Detect which cell encompasses the target text, then output its [X, Y] center coordinate. 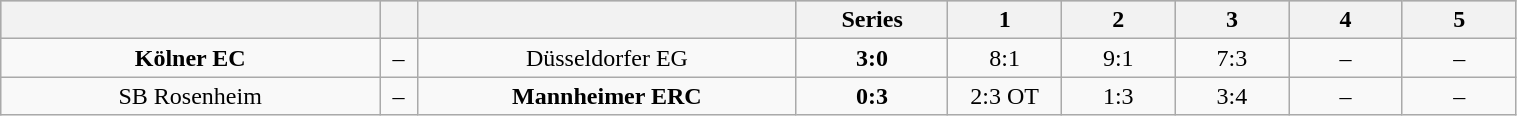
2 [1118, 20]
3:0 [872, 58]
8:1 [1005, 58]
5 [1459, 20]
3:4 [1232, 96]
1 [1005, 20]
4 [1346, 20]
1:3 [1118, 96]
7:3 [1232, 58]
Düsseldorfer EG [606, 58]
3 [1232, 20]
0:3 [872, 96]
Mannheimer ERC [606, 96]
SB Rosenheim [190, 96]
Kölner EC [190, 58]
2:3 OT [1005, 96]
Series [872, 20]
9:1 [1118, 58]
